Return the [X, Y] coordinate for the center point of the cell that contains the specified text.  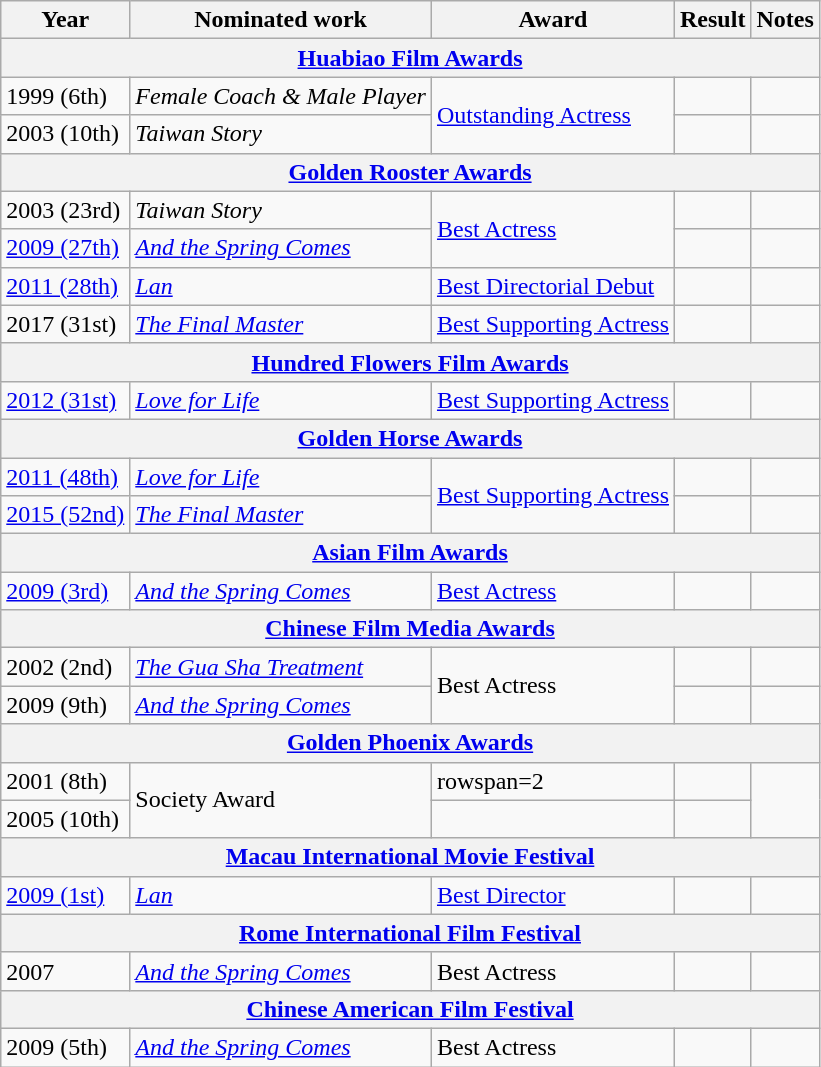
Chinese Film Media Awards [410, 629]
Best Directorial Debut [552, 286]
2002 (2nd) [66, 667]
Award [552, 20]
2011 (48th) [66, 477]
Year [66, 20]
1999 (6th) [66, 96]
2009 (3rd) [66, 591]
Outstanding Actress [552, 115]
Notes [785, 20]
Macau International Movie Festival [410, 857]
Result [713, 20]
2009 (1st) [66, 895]
Golden Phoenix Awards [410, 743]
Nominated work [281, 20]
2015 (52nd) [66, 515]
Rome International Film Festival [410, 933]
Huabiao Film Awards [410, 58]
Chinese American Film Festival [410, 1009]
2007 [66, 971]
Asian Film Awards [410, 553]
2005 (10th) [66, 819]
2003 (10th) [66, 134]
2012 (31st) [66, 400]
Hundred Flowers Film Awards [410, 362]
Female Coach & Male Player [281, 96]
Golden Horse Awards [410, 438]
2009 (27th) [66, 248]
Best Director [552, 895]
2011 (28th) [66, 286]
2001 (8th) [66, 781]
2003 (23rd) [66, 210]
Golden Rooster Awards [410, 172]
rowspan=2 [552, 781]
Society Award [281, 800]
2017 (31st) [66, 324]
The Gua Sha Treatment [281, 667]
2009 (5th) [66, 1047]
2009 (9th) [66, 705]
